Determine the [X, Y] coordinate at the center of the cell enclosing the given text.  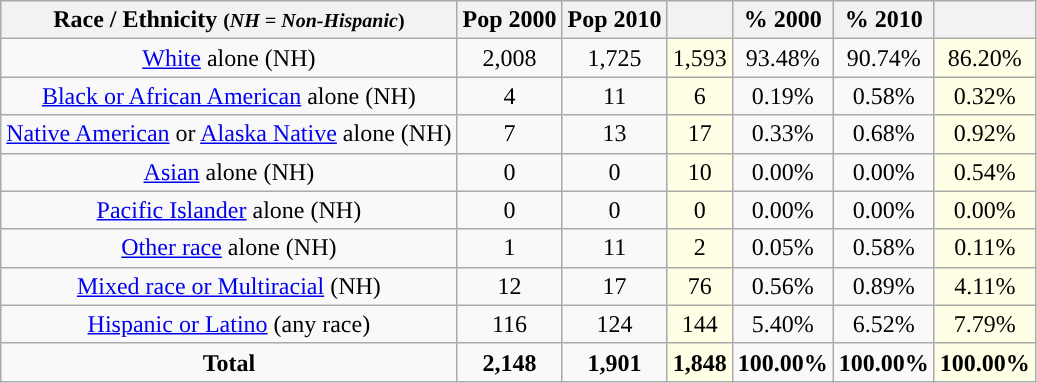
4.11% [984, 286]
5.40% [782, 324]
0.32% [984, 96]
0.33% [782, 134]
0.89% [884, 286]
Asian alone (NH) [229, 172]
Hispanic or Latino (any race) [229, 324]
6 [700, 96]
Race / Ethnicity (NH = Non-Hispanic) [229, 20]
13 [614, 134]
Total [229, 362]
Pop 2000 [510, 20]
2 [700, 248]
Native American or Alaska Native alone (NH) [229, 134]
0.19% [782, 96]
10 [700, 172]
93.48% [782, 58]
0.05% [782, 248]
0.54% [984, 172]
144 [700, 324]
1,848 [700, 362]
86.20% [984, 58]
% 2000 [782, 20]
% 2010 [884, 20]
1,593 [700, 58]
6.52% [884, 324]
2,148 [510, 362]
0.56% [782, 286]
76 [700, 286]
116 [510, 324]
Pop 2010 [614, 20]
90.74% [884, 58]
1,901 [614, 362]
Mixed race or Multiracial (NH) [229, 286]
4 [510, 96]
2,008 [510, 58]
12 [510, 286]
124 [614, 324]
White alone (NH) [229, 58]
0.68% [884, 134]
Black or African American alone (NH) [229, 96]
1,725 [614, 58]
7.79% [984, 324]
7 [510, 134]
0.11% [984, 248]
0.92% [984, 134]
Pacific Islander alone (NH) [229, 210]
1 [510, 248]
Other race alone (NH) [229, 248]
